Pinpoint the cell where the given text exists, returning its [x, y] midpoint coordinate. 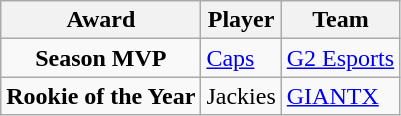
Award [101, 20]
GIANTX [340, 96]
Player [241, 20]
Season MVP [101, 58]
Rookie of the Year [101, 96]
G2 Esports [340, 58]
Caps [241, 58]
Team [340, 20]
Jackies [241, 96]
